Capture the cell that displays the provided text and extract its [X, Y] central coordinate. 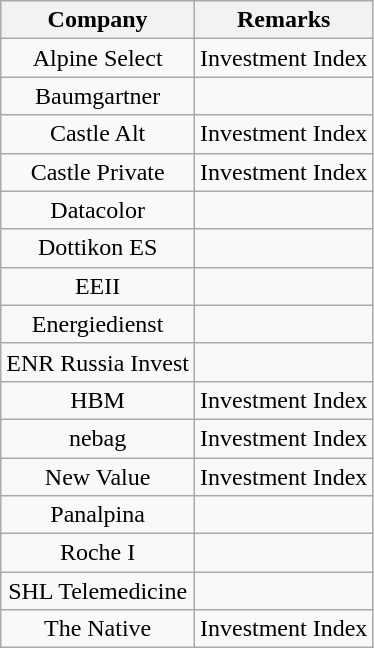
Roche I [98, 553]
Alpine Select [98, 58]
Castle Alt [98, 134]
nebag [98, 438]
Remarks [283, 20]
Baumgartner [98, 96]
The Native [98, 629]
Dottikon ES [98, 248]
ENR Russia Invest [98, 362]
SHL Telemedicine [98, 591]
New Value [98, 477]
Castle Private [98, 172]
Company [98, 20]
Energiedienst [98, 324]
Panalpina [98, 515]
Datacolor [98, 210]
EEII [98, 286]
HBM [98, 400]
